Extract the [X, Y] coordinate from the center of the cell holding the provided text.  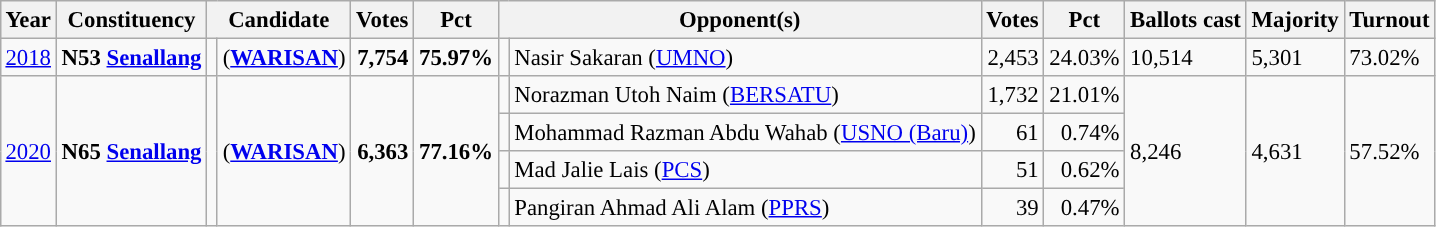
8,246 [1186, 151]
Mohammad Razman Abdu Wahab (USNO (Baru)) [745, 133]
0.74% [1084, 133]
51 [1012, 170]
4,631 [1295, 151]
Opponent(s) [740, 20]
Constituency [131, 20]
Mad Jalie Lais (PCS) [745, 170]
Turnout [1390, 20]
0.62% [1084, 170]
21.01% [1084, 95]
5,301 [1295, 57]
61 [1012, 133]
Pangiran Ahmad Ali Alam (PPRS) [745, 208]
75.97% [456, 57]
N53 Senallang [131, 57]
N65 Senallang [131, 151]
73.02% [1390, 57]
7,754 [382, 57]
10,514 [1186, 57]
Majority [1295, 20]
39 [1012, 208]
57.52% [1390, 151]
Candidate [279, 20]
24.03% [1084, 57]
2018 [28, 57]
77.16% [456, 151]
Norazman Utoh Naim (BERSATU) [745, 95]
0.47% [1084, 208]
2,453 [1012, 57]
2020 [28, 151]
1,732 [1012, 95]
Nasir Sakaran (UMNO) [745, 57]
6,363 [382, 151]
Ballots cast [1186, 20]
Year [28, 20]
